Locate the cell with the specified text and output its (X, Y) center coordinate. 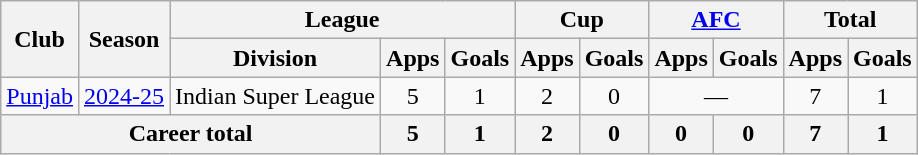
Club (40, 39)
Division (276, 58)
Total (850, 20)
League (342, 20)
Season (124, 39)
AFC (716, 20)
Indian Super League (276, 96)
Career total (191, 134)
2024-25 (124, 96)
Punjab (40, 96)
— (716, 96)
Cup (582, 20)
